Return the [x, y] coordinate for the center point of the cell that contains the specified text.  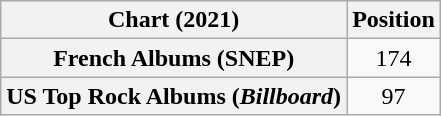
French Albums (SNEP) [174, 58]
Position [394, 20]
US Top Rock Albums (Billboard) [174, 96]
174 [394, 58]
Chart (2021) [174, 20]
97 [394, 96]
